For the text-containing cell, return its midpoint in [x, y] coordinate format. 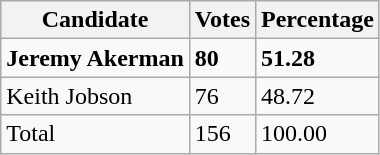
156 [222, 134]
Jeremy Akerman [96, 58]
Total [96, 134]
51.28 [318, 58]
Candidate [96, 20]
76 [222, 96]
80 [222, 58]
Percentage [318, 20]
100.00 [318, 134]
Keith Jobson [96, 96]
Votes [222, 20]
48.72 [318, 96]
